From the cell containing the given text, extract its center point as [X, Y] coordinate. 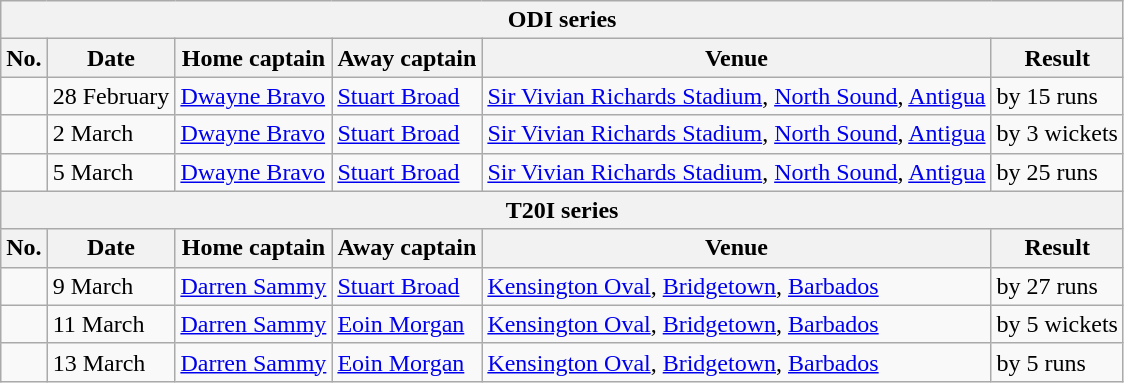
28 February [111, 96]
by 27 runs [1057, 286]
9 March [111, 286]
13 March [111, 362]
by 25 runs [1057, 172]
11 March [111, 324]
5 March [111, 172]
ODI series [562, 20]
by 5 wickets [1057, 324]
by 5 runs [1057, 362]
by 15 runs [1057, 96]
by 3 wickets [1057, 134]
2 March [111, 134]
T20I series [562, 210]
